Provide the [X, Y] coordinate of the cell's center where the given text is located.  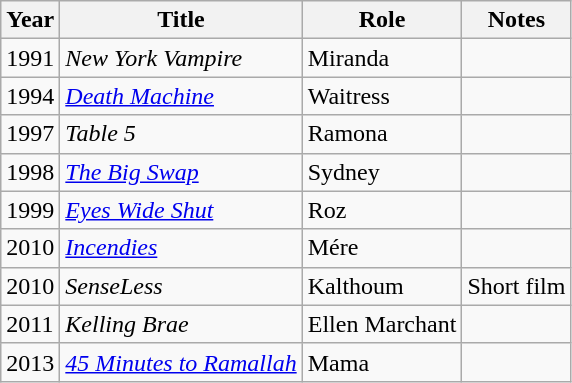
Miranda [382, 58]
Mére [382, 248]
Incendies [181, 248]
Year [30, 20]
2011 [30, 324]
1999 [30, 210]
Death Machine [181, 96]
SenseLess [181, 286]
New York Vampire [181, 58]
Mama [382, 362]
Table 5 [181, 134]
Waitress [382, 96]
Ellen Marchant [382, 324]
Ramona [382, 134]
Kalthoum [382, 286]
Role [382, 20]
1998 [30, 172]
Short film [516, 286]
Kelling Brae [181, 324]
45 Minutes to Ramallah [181, 362]
1994 [30, 96]
1991 [30, 58]
1997 [30, 134]
Sydney [382, 172]
Roz [382, 210]
The Big Swap [181, 172]
2013 [30, 362]
Notes [516, 20]
Title [181, 20]
Eyes Wide Shut [181, 210]
